Detect which cell encompasses the target text, then output its [X, Y] center coordinate. 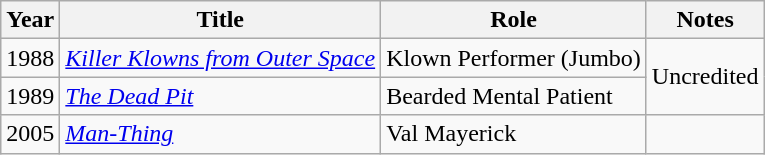
Notes [705, 20]
The Dead Pit [220, 96]
Role [514, 20]
Uncredited [705, 77]
Bearded Mental Patient [514, 96]
Klown Performer (Jumbo) [514, 58]
2005 [30, 134]
1988 [30, 58]
1989 [30, 96]
Year [30, 20]
Val Mayerick [514, 134]
Title [220, 20]
Man-Thing [220, 134]
Killer Klowns from Outer Space [220, 58]
